From the cell containing the given text, extract its center point as (X, Y) coordinate. 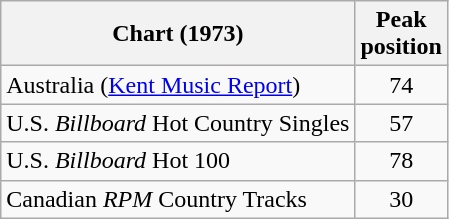
Canadian RPM Country Tracks (178, 199)
57 (401, 123)
74 (401, 85)
Peakposition (401, 34)
Chart (1973) (178, 34)
78 (401, 161)
U.S. Billboard Hot Country Singles (178, 123)
U.S. Billboard Hot 100 (178, 161)
30 (401, 199)
Australia (Kent Music Report) (178, 85)
